Detect which cell encompasses the target text, then output its [x, y] center coordinate. 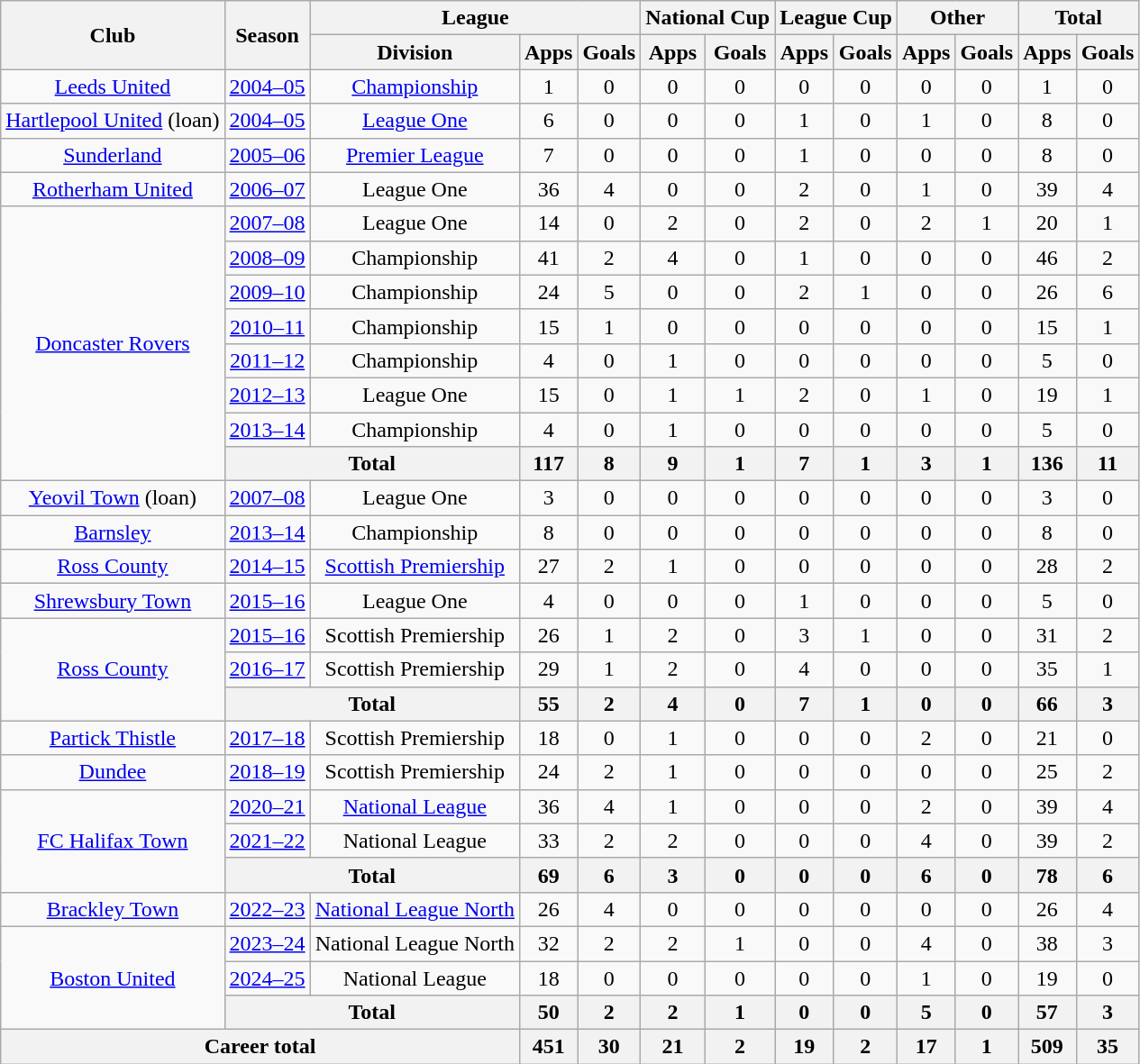
2014–15 [267, 567]
451 [548, 1047]
Other [957, 18]
117 [548, 464]
136 [1047, 464]
Career total [260, 1047]
Barnsley [113, 532]
2009–10 [267, 292]
Season [267, 35]
2018–19 [267, 772]
2020–21 [267, 806]
Dundee [113, 772]
Shrewsbury Town [113, 601]
League [475, 18]
78 [1047, 875]
32 [548, 943]
30 [609, 1047]
57 [1047, 1013]
Division [415, 52]
9 [673, 464]
Leeds United [113, 86]
66 [1047, 704]
Sunderland [113, 155]
Rotherham United [113, 189]
41 [548, 258]
2010–11 [267, 326]
Partick Thistle [113, 738]
2024–25 [267, 978]
31 [1047, 635]
50 [548, 1013]
14 [548, 223]
28 [1047, 567]
Premier League [415, 155]
2006–07 [267, 189]
33 [548, 841]
38 [1047, 943]
46 [1047, 258]
National Cup [708, 18]
Brackley Town [113, 909]
55 [548, 704]
27 [548, 567]
2022–23 [267, 909]
2017–18 [267, 738]
2016–17 [267, 669]
20 [1047, 223]
17 [926, 1047]
2008–09 [267, 258]
2012–13 [267, 395]
2011–12 [267, 360]
Boston United [113, 978]
11 [1108, 464]
69 [548, 875]
Yeovil Town (loan) [113, 498]
2023–24 [267, 943]
Hartlepool United (loan) [113, 121]
Doncaster Rovers [113, 343]
Club [113, 35]
2021–22 [267, 841]
29 [548, 669]
25 [1047, 772]
509 [1047, 1047]
2005–06 [267, 155]
FC Halifax Town [113, 841]
League Cup [836, 18]
